For the text-containing cell, return its midpoint in (x, y) coordinate format. 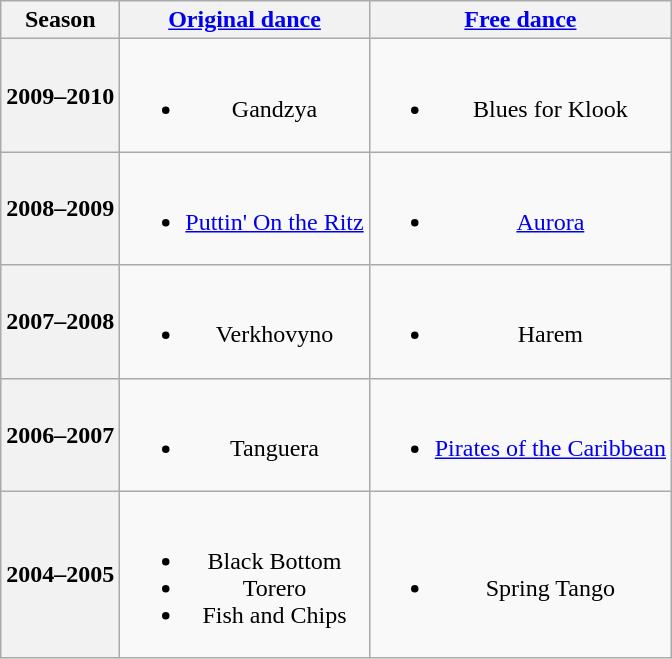
Puttin' On the Ritz (244, 208)
2006–2007 (60, 434)
Season (60, 20)
Original dance (244, 20)
Gandzya (244, 96)
Harem (520, 322)
Blues for Klook (520, 96)
Spring Tango (520, 574)
Tanguera (244, 434)
Aurora (520, 208)
2004–2005 (60, 574)
2009–2010 (60, 96)
Pirates of the Caribbean (520, 434)
Verkhovyno (244, 322)
2007–2008 (60, 322)
2008–2009 (60, 208)
Black BottomToreroFish and Chips (244, 574)
Free dance (520, 20)
